Locate the cell with the specified text and output its (X, Y) center coordinate. 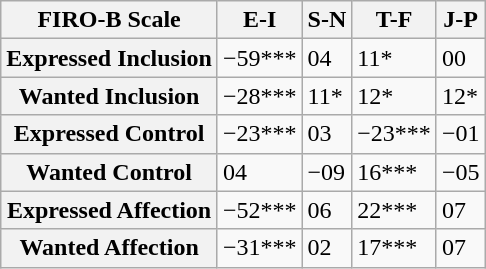
17*** (394, 248)
FIRO-B Scale (110, 20)
Wanted Control (110, 172)
E-I (260, 20)
Wanted Inclusion (110, 96)
−52*** (260, 210)
−05 (460, 172)
T-F (394, 20)
03 (327, 134)
Wanted Affection (110, 248)
Expressed Affection (110, 210)
−59*** (260, 58)
J-P (460, 20)
Expressed Control (110, 134)
02 (327, 248)
−28*** (260, 96)
Expressed Inclusion (110, 58)
00 (460, 58)
−09 (327, 172)
S-N (327, 20)
−31*** (260, 248)
−01 (460, 134)
06 (327, 210)
22*** (394, 210)
16*** (394, 172)
